Find where the given text appears and provide that cell's center as (X, Y) coordinate. 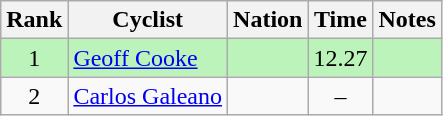
Nation (268, 20)
Time (340, 20)
2 (34, 96)
– (340, 96)
Notes (407, 20)
Rank (34, 20)
Cyclist (148, 20)
1 (34, 58)
Geoff Cooke (148, 58)
12.27 (340, 58)
Carlos Galeano (148, 96)
